Locate the cell with the specified text and output its (X, Y) center coordinate. 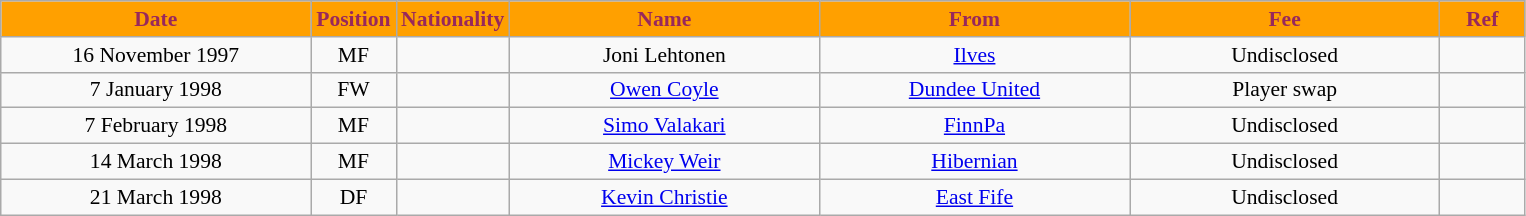
FinnPa (974, 126)
7 January 1998 (156, 90)
Owen Coyle (664, 90)
Name (664, 19)
Fee (1285, 19)
Nationality (452, 19)
Position (354, 19)
Kevin Christie (664, 197)
Ref (1482, 19)
Mickey Weir (664, 162)
21 March 1998 (156, 197)
Player swap (1285, 90)
7 February 1998 (156, 126)
East Fife (974, 197)
16 November 1997 (156, 55)
Date (156, 19)
From (974, 19)
Hibernian (974, 162)
Dundee United (974, 90)
DF (354, 197)
Ilves (974, 55)
Joni Lehtonen (664, 55)
FW (354, 90)
14 March 1998 (156, 162)
Simo Valakari (664, 126)
